Pinpoint the cell where the given text exists, returning its (x, y) midpoint coordinate. 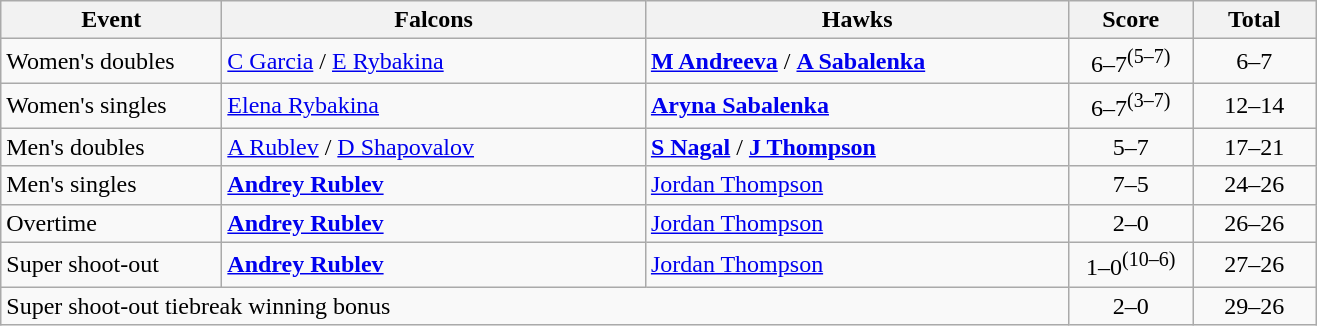
A Rublev / D Shapovalov (434, 147)
M Andreeva / A Sabalenka (857, 62)
Men's doubles (112, 147)
Super shoot-out tiebreak winning bonus (535, 306)
Women's singles (112, 106)
Overtime (112, 223)
17–21 (1254, 147)
Super shoot-out (112, 264)
Hawks (857, 20)
6–7(3–7) (1131, 106)
27–26 (1254, 264)
7–5 (1131, 185)
26–26 (1254, 223)
5–7 (1131, 147)
1–0(10–6) (1131, 264)
29–26 (1254, 306)
C Garcia / E Rybakina (434, 62)
Total (1254, 20)
24–26 (1254, 185)
Elena Rybakina (434, 106)
12–14 (1254, 106)
Score (1131, 20)
Event (112, 20)
Falcons (434, 20)
6–7(5–7) (1131, 62)
6–7 (1254, 62)
Men's singles (112, 185)
Aryna Sabalenka (857, 106)
S Nagal / J Thompson (857, 147)
Women's doubles (112, 62)
